Detect which cell encompasses the target text, then output its [x, y] center coordinate. 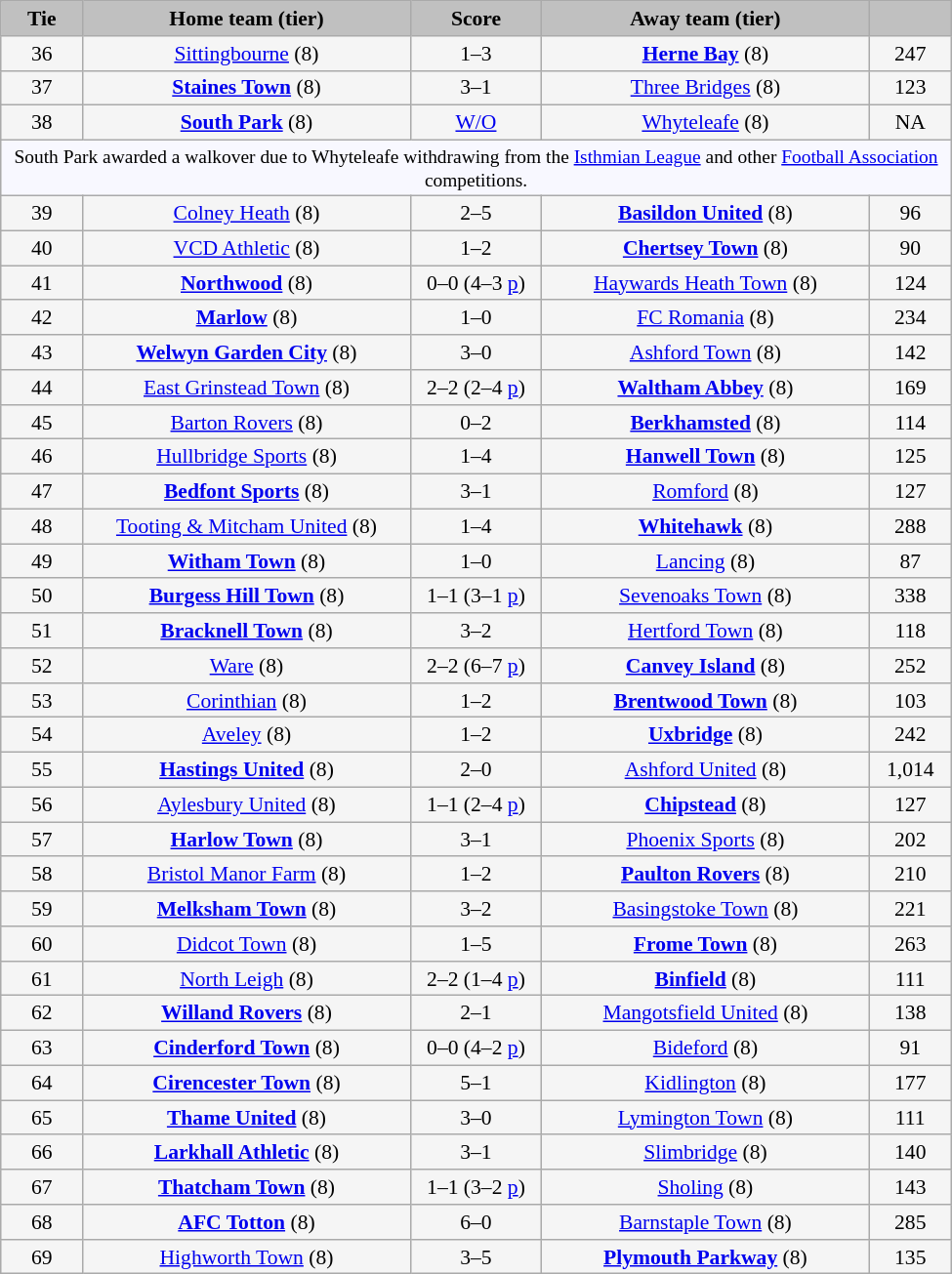
1–1 (2–4 p) [476, 804]
91 [910, 1048]
Hertford Town (8) [706, 631]
202 [910, 840]
Corinthian (8) [247, 701]
6–0 [476, 1222]
Barton Rovers (8) [247, 423]
40 [42, 248]
2–2 (1–4 p) [476, 979]
Chertsey Town (8) [706, 248]
Thatcham Town (8) [247, 1187]
288 [910, 527]
Lancing (8) [706, 561]
Staines Town (8) [247, 88]
Haywards Heath Town (8) [706, 283]
54 [42, 735]
50 [42, 596]
177 [910, 1084]
Aylesbury United (8) [247, 804]
2–2 (2–4 p) [476, 388]
W/O [476, 123]
Larkhall Athletic (8) [247, 1153]
5–1 [476, 1084]
1–3 [476, 54]
Bracknell Town (8) [247, 631]
Herne Bay (8) [706, 54]
123 [910, 88]
142 [910, 352]
Score [476, 19]
87 [910, 561]
Whitehawk (8) [706, 527]
AFC Totton (8) [247, 1222]
Sittingbourne (8) [247, 54]
Aveley (8) [247, 735]
124 [910, 283]
Ashford Town (8) [706, 352]
39 [42, 214]
Bideford (8) [706, 1048]
41 [42, 283]
Berkhamsted (8) [706, 423]
140 [910, 1153]
1–1 (3–2 p) [476, 1187]
Witham Town (8) [247, 561]
VCD Athletic (8) [247, 248]
Sholing (8) [706, 1187]
38 [42, 123]
Phoenix Sports (8) [706, 840]
Waltham Abbey (8) [706, 388]
285 [910, 1222]
143 [910, 1187]
Three Bridges (8) [706, 88]
63 [42, 1048]
118 [910, 631]
Didcot Town (8) [247, 944]
138 [910, 1013]
90 [910, 248]
Melksham Town (8) [247, 909]
Welwyn Garden City (8) [247, 352]
66 [42, 1153]
South Park awarded a walkover due to Whyteleafe withdrawing from the Isthmian League and other Football Association competitions. [476, 168]
58 [42, 875]
Cirencester Town (8) [247, 1084]
2–5 [476, 214]
Home team (tier) [247, 19]
Mangotsfield United (8) [706, 1013]
68 [42, 1222]
2–0 [476, 770]
59 [42, 909]
Basildon United (8) [706, 214]
49 [42, 561]
NA [910, 123]
Barnstaple Town (8) [706, 1222]
Hullbridge Sports (8) [247, 457]
Bedfont Sports (8) [247, 492]
Tie [42, 19]
East Grinstead Town (8) [247, 388]
252 [910, 666]
44 [42, 388]
Away team (tier) [706, 19]
37 [42, 88]
48 [42, 527]
Canvey Island (8) [706, 666]
65 [42, 1118]
South Park (8) [247, 123]
Burgess Hill Town (8) [247, 596]
FC Romania (8) [706, 318]
263 [910, 944]
45 [42, 423]
114 [910, 423]
62 [42, 1013]
234 [910, 318]
Ware (8) [247, 666]
Sevenoaks Town (8) [706, 596]
53 [42, 701]
Cinderford Town (8) [247, 1048]
Binfield (8) [706, 979]
210 [910, 875]
Whyteleafe (8) [706, 123]
103 [910, 701]
2–2 (6–7 p) [476, 666]
169 [910, 388]
Thame United (8) [247, 1118]
Kidlington (8) [706, 1084]
Hastings United (8) [247, 770]
47 [42, 492]
42 [42, 318]
96 [910, 214]
125 [910, 457]
Hanwell Town (8) [706, 457]
36 [42, 54]
Paulton Rovers (8) [706, 875]
Northwood (8) [247, 283]
Chipstead (8) [706, 804]
242 [910, 735]
Colney Heath (8) [247, 214]
Bristol Manor Farm (8) [247, 875]
1–5 [476, 944]
1–1 (3–1 p) [476, 596]
60 [42, 944]
Willand Rovers (8) [247, 1013]
Marlow (8) [247, 318]
0–0 (4–2 p) [476, 1048]
51 [42, 631]
338 [910, 596]
247 [910, 54]
Brentwood Town (8) [706, 701]
0–0 (4–3 p) [476, 283]
57 [42, 840]
64 [42, 1084]
55 [42, 770]
61 [42, 979]
221 [910, 909]
Ashford United (8) [706, 770]
Basingstoke Town (8) [706, 909]
Uxbridge (8) [706, 735]
2–1 [476, 1013]
Harlow Town (8) [247, 840]
0–2 [476, 423]
Lymington Town (8) [706, 1118]
Frome Town (8) [706, 944]
Tooting & Mitcham United (8) [247, 527]
46 [42, 457]
1,014 [910, 770]
North Leigh (8) [247, 979]
56 [42, 804]
43 [42, 352]
67 [42, 1187]
Slimbridge (8) [706, 1153]
52 [42, 666]
Romford (8) [706, 492]
